Identify which cell holds the provided text, then report its [X, Y] central coordinate. 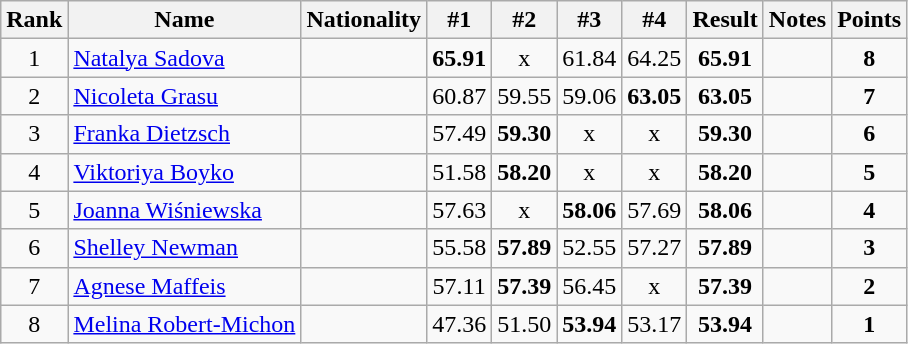
Result [725, 20]
53.17 [654, 324]
Agnese Maffeis [184, 286]
#1 [460, 20]
Natalya Sadova [184, 58]
Name [184, 20]
Nationality [364, 20]
52.55 [590, 248]
51.58 [460, 172]
#2 [524, 20]
Notes [797, 20]
#3 [590, 20]
#4 [654, 20]
59.06 [590, 96]
57.49 [460, 134]
Franka Dietzsch [184, 134]
59.55 [524, 96]
57.63 [460, 210]
Rank [34, 20]
Melina Robert-Michon [184, 324]
Points [870, 20]
57.69 [654, 210]
Joanna Wiśniewska [184, 210]
Nicoleta Grasu [184, 96]
55.58 [460, 248]
61.84 [590, 58]
64.25 [654, 58]
57.11 [460, 286]
Viktoriya Boyko [184, 172]
57.27 [654, 248]
Shelley Newman [184, 248]
60.87 [460, 96]
47.36 [460, 324]
56.45 [590, 286]
51.50 [524, 324]
